For the text-containing cell, return its midpoint in [x, y] coordinate format. 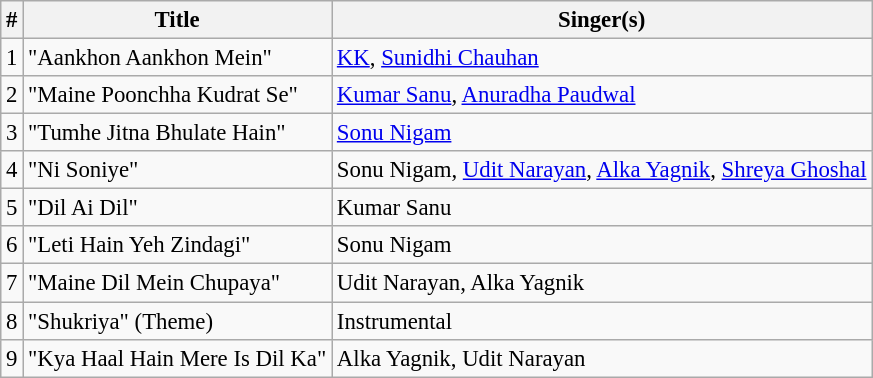
4 [12, 170]
7 [12, 283]
1 [12, 58]
"Leti Hain Yeh Zindagi" [178, 245]
KK, Sunidhi Chauhan [602, 58]
"Maine Poonchha Kudrat Se" [178, 95]
Kumar Sanu [602, 208]
"Shukriya" (Theme) [178, 321]
9 [12, 358]
"Dil Ai Dil" [178, 208]
"Ni Soniye" [178, 170]
"Kya Haal Hain Mere Is Dil Ka" [178, 358]
Kumar Sanu, Anuradha Paudwal [602, 95]
5 [12, 208]
Alka Yagnik, Udit Narayan [602, 358]
Udit Narayan, Alka Yagnik [602, 283]
8 [12, 321]
"Aankhon Aankhon Mein" [178, 58]
Title [178, 20]
Instrumental [602, 321]
3 [12, 133]
# [12, 20]
Singer(s) [602, 20]
Sonu Nigam, Udit Narayan, Alka Yagnik, Shreya Ghoshal [602, 170]
2 [12, 95]
6 [12, 245]
"Maine Dil Mein Chupaya" [178, 283]
"Tumhe Jitna Bhulate Hain" [178, 133]
